Identify which cell holds the provided text, then report its [x, y] central coordinate. 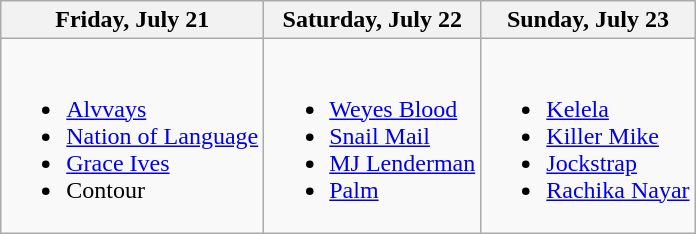
KelelaKiller MikeJockstrapRachika Nayar [588, 136]
Friday, July 21 [132, 20]
Saturday, July 22 [372, 20]
AlvvaysNation of LanguageGrace IvesContour [132, 136]
Weyes BloodSnail MailMJ LendermanPalm [372, 136]
Sunday, July 23 [588, 20]
